Provide the [x, y] coordinate of the cell's center where the given text is located.  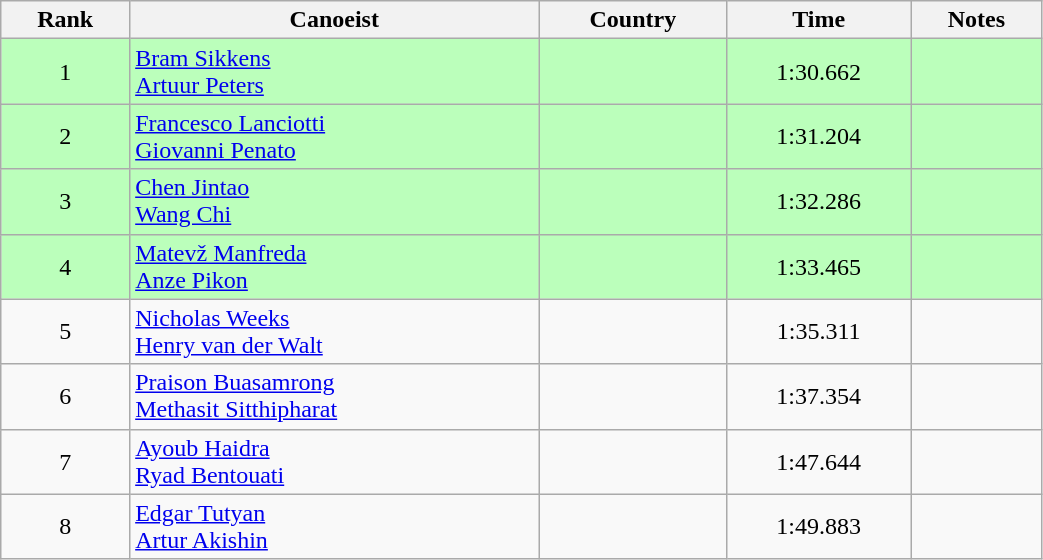
Chen JintaoWang Chi [334, 202]
Time [819, 20]
1:47.644 [819, 462]
1:37.354 [819, 396]
1:49.883 [819, 526]
Matevž ManfredaAnze Pikon [334, 266]
Ayoub HaidraRyad Bentouati [334, 462]
1:35.311 [819, 332]
4 [66, 266]
6 [66, 396]
1 [66, 72]
Praison BuasamrongMethasit Sitthipharat [334, 396]
Francesco LanciottiGiovanni Penato [334, 136]
Nicholas WeeksHenry van der Walt [334, 332]
8 [66, 526]
Notes [976, 20]
1:30.662 [819, 72]
3 [66, 202]
5 [66, 332]
Bram SikkensArtuur Peters [334, 72]
Rank [66, 20]
1:33.465 [819, 266]
Canoeist [334, 20]
7 [66, 462]
Edgar TutyanArtur Akishin [334, 526]
2 [66, 136]
1:31.204 [819, 136]
Country [633, 20]
1:32.286 [819, 202]
